Scan for the cell matching the given text and deliver its (x, y) coordinate at center. 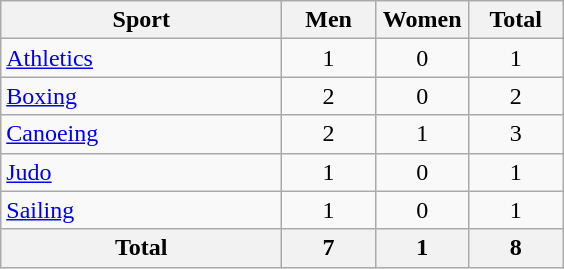
Boxing (142, 96)
3 (516, 134)
Men (329, 20)
8 (516, 248)
Athletics (142, 58)
7 (329, 248)
Canoeing (142, 134)
Sailing (142, 210)
Judo (142, 172)
Sport (142, 20)
Women (422, 20)
